For the text-containing cell, return its midpoint in [X, Y] coordinate format. 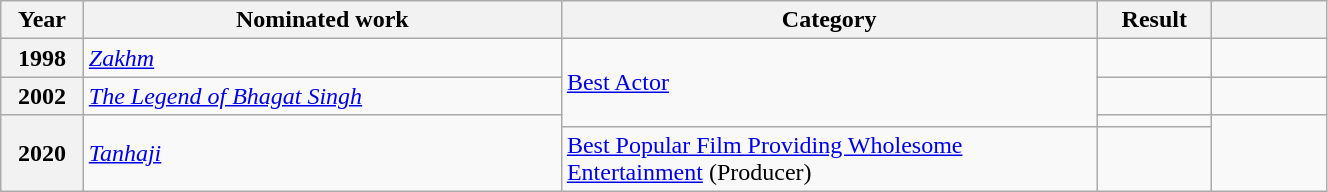
1998 [42, 58]
Best Popular Film Providing Wholesome Entertainment (Producer) [829, 158]
Zakhm [322, 58]
Tanhaji [322, 153]
2002 [42, 96]
Category [829, 20]
Best Actor [829, 82]
Result [1154, 20]
2020 [42, 153]
Year [42, 20]
Nominated work [322, 20]
The Legend of Bhagat Singh [322, 96]
